Return (X, Y) of the center of cell containing provided text 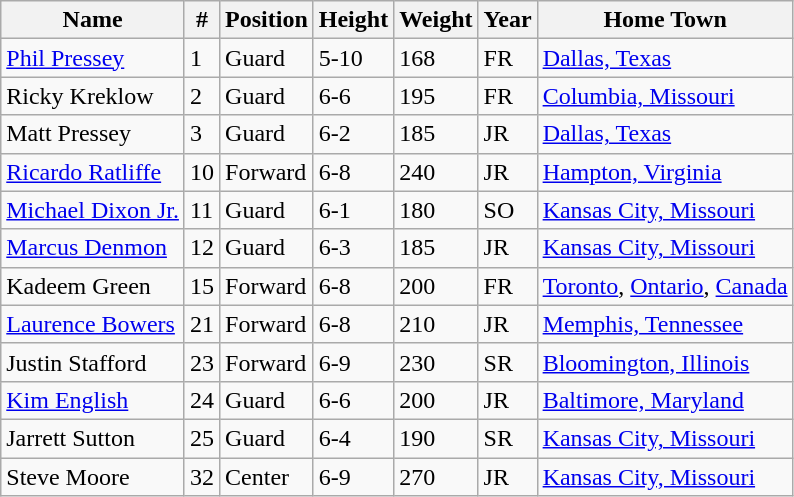
Phil Pressey (93, 58)
Memphis, Tennessee (665, 324)
6-4 (353, 438)
Kadeem Green (93, 286)
Marcus Denmon (93, 248)
SO (508, 210)
Kim English (93, 400)
Jarrett Sutton (93, 438)
23 (202, 362)
Matt Pressey (93, 134)
# (202, 20)
15 (202, 286)
Baltimore, Maryland (665, 400)
6-3 (353, 248)
11 (202, 210)
Year (508, 20)
Height (353, 20)
180 (436, 210)
Weight (436, 20)
Justin Stafford (93, 362)
Name (93, 20)
Home Town (665, 20)
Ricky Kreklow (93, 96)
168 (436, 58)
190 (436, 438)
Center (267, 477)
Position (267, 20)
32 (202, 477)
25 (202, 438)
24 (202, 400)
210 (436, 324)
Hampton, Virginia (665, 172)
6-2 (353, 134)
5-10 (353, 58)
270 (436, 477)
Steve Moore (93, 477)
21 (202, 324)
12 (202, 248)
Columbia, Missouri (665, 96)
3 (202, 134)
Bloomington, Illinois (665, 362)
230 (436, 362)
Toronto, Ontario, Canada (665, 286)
6-1 (353, 210)
Michael Dixon Jr. (93, 210)
240 (436, 172)
10 (202, 172)
Laurence Bowers (93, 324)
1 (202, 58)
Ricardo Ratliffe (93, 172)
195 (436, 96)
2 (202, 96)
